Return the [x, y] coordinate for the center point of the cell that contains the specified text.  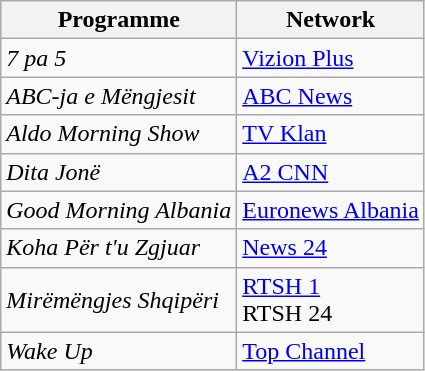
7 pa 5 [119, 58]
TV Klan [331, 134]
Mirëmëngjes Shqipëri [119, 300]
ABC-ja e Mëngjesit [119, 96]
Programme [119, 20]
Koha Për t'u Zgjuar [119, 248]
Wake Up [119, 351]
RTSH 1RTSH 24 [331, 300]
Euronews Albania [331, 210]
Dita Jonë [119, 172]
Aldo Morning Show [119, 134]
Network [331, 20]
A2 CNN [331, 172]
Top Channel [331, 351]
Good Morning Albania [119, 210]
ABC News [331, 96]
News 24 [331, 248]
Vizion Plus [331, 58]
